Return the (X, Y) coordinate for the center point of the cell that contains the specified text.  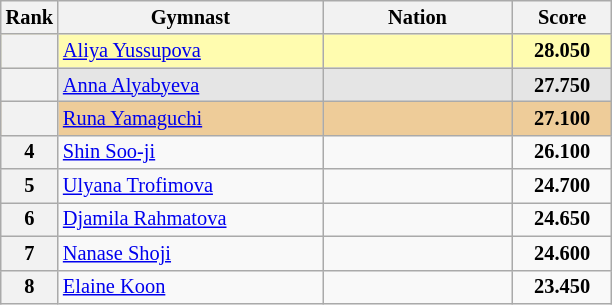
27.100 (562, 118)
28.050 (562, 51)
24.650 (562, 219)
Rank (30, 17)
Djamila Rahmatova (190, 219)
Score (562, 17)
27.750 (562, 85)
24.700 (562, 186)
26.100 (562, 152)
Anna Alyabyeva (190, 85)
Nation (418, 17)
7 (30, 253)
Shin Soo-ji (190, 152)
23.450 (562, 287)
Gymnast (190, 17)
8 (30, 287)
Ulyana Trofimova (190, 186)
Nanase Shoji (190, 253)
24.600 (562, 253)
Runa Yamaguchi (190, 118)
Aliya Yussupova (190, 51)
Elaine Koon (190, 287)
4 (30, 152)
5 (30, 186)
6 (30, 219)
